Extract the (x, y) coordinate from the center of the cell holding the provided text.  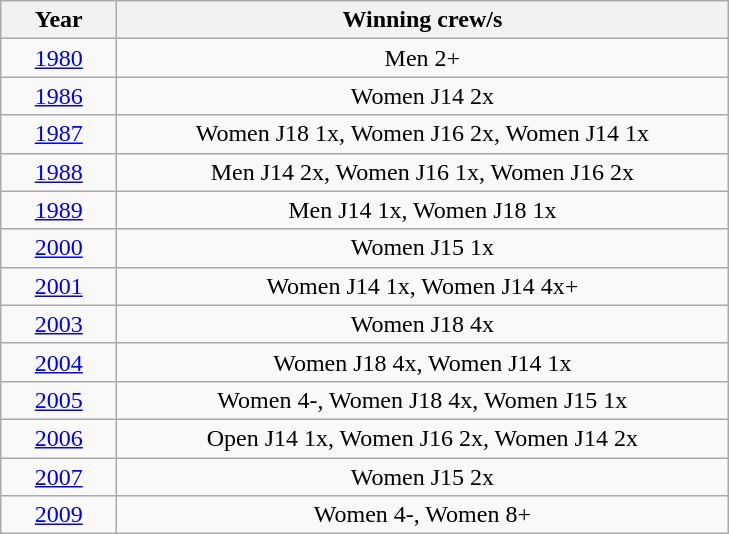
Women J14 1x, Women J14 4x+ (422, 286)
2006 (59, 438)
Open J14 1x, Women J16 2x, Women J14 2x (422, 438)
1986 (59, 96)
Men J14 2x, Women J16 1x, Women J16 2x (422, 172)
1980 (59, 58)
1988 (59, 172)
Men J14 1x, Women J18 1x (422, 210)
Women J15 1x (422, 248)
2001 (59, 286)
Men 2+ (422, 58)
Women 4-, Women J18 4x, Women J15 1x (422, 400)
Women J15 2x (422, 477)
Women J18 1x, Women J16 2x, Women J14 1x (422, 134)
Women J18 4x, Women J14 1x (422, 362)
2000 (59, 248)
2009 (59, 515)
Women 4-, Women 8+ (422, 515)
1989 (59, 210)
2003 (59, 324)
Women J18 4x (422, 324)
Winning crew/s (422, 20)
Year (59, 20)
2004 (59, 362)
1987 (59, 134)
Women J14 2x (422, 96)
2007 (59, 477)
2005 (59, 400)
